Return (X, Y) of the center of cell containing provided text 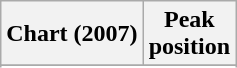
Chart (2007) (72, 34)
Peakposition (189, 34)
